Extract the (x, y) coordinate from the center of the cell holding the provided text.  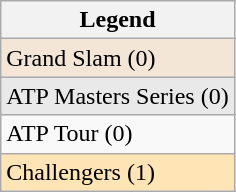
ATP Masters Series (0) (118, 96)
Challengers (1) (118, 172)
Legend (118, 20)
ATP Tour (0) (118, 134)
Grand Slam (0) (118, 58)
